Return [X, Y] of the center of cell containing provided text 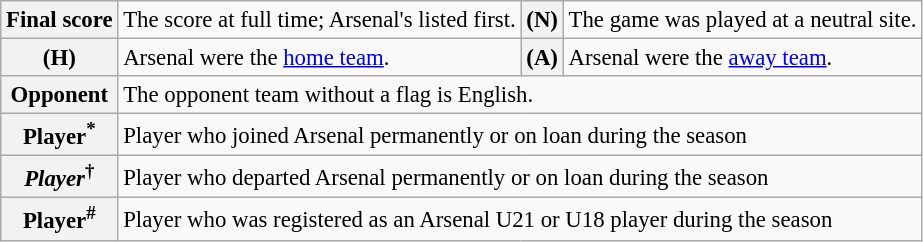
The opponent team without a flag is English. [520, 95]
(H) [60, 58]
Final score [60, 20]
Player who departed Arsenal permanently or on loan during the season [520, 177]
Player† [60, 177]
(A) [542, 58]
Player who joined Arsenal permanently or on loan during the season [520, 135]
Opponent [60, 95]
Player who was registered as an Arsenal U21 or U18 player during the season [520, 219]
Player# [60, 219]
Player* [60, 135]
The score at full time; Arsenal's listed first. [320, 20]
Arsenal were the home team. [320, 58]
Arsenal were the away team. [742, 58]
The game was played at a neutral site. [742, 20]
(N) [542, 20]
